From the cell containing the given text, extract its center point as [X, Y] coordinate. 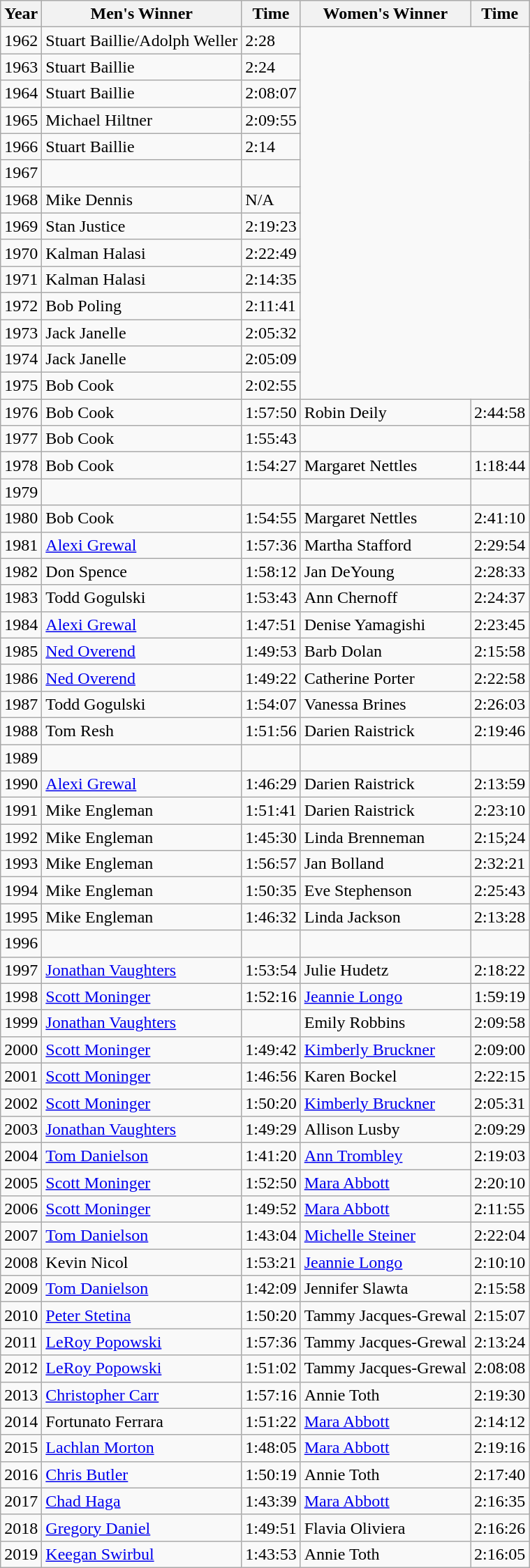
1985 [21, 651]
2001 [21, 1076]
2:18:22 [500, 970]
1:53:21 [271, 1262]
1:58:12 [271, 572]
2013 [21, 1395]
1973 [21, 333]
1:46:56 [271, 1076]
1968 [21, 200]
1:43:04 [271, 1236]
1:56:57 [271, 864]
Emily Robbins [385, 1023]
Women's Winner [385, 14]
Jan Bolland [385, 864]
1:59:19 [500, 996]
Keegan Swirbul [142, 1554]
1984 [21, 625]
Michelle Steiner [385, 1236]
2:16:26 [500, 1528]
1969 [21, 226]
2:15:07 [500, 1315]
1:18:44 [500, 465]
Vanessa Brines [385, 704]
2012 [21, 1368]
2:09:58 [500, 1023]
1965 [21, 120]
Barb Dolan [385, 651]
1967 [21, 173]
1:43:39 [271, 1501]
2:14 [271, 147]
1:51:56 [271, 731]
2007 [21, 1236]
2:22:15 [500, 1076]
Martha Stafford [385, 545]
1:48:05 [271, 1448]
1:49:53 [271, 651]
2:09:29 [500, 1129]
Linda Brenneman [385, 837]
Jan DeYoung [385, 572]
2:13:24 [500, 1342]
1:57:16 [271, 1395]
1974 [21, 359]
Stuart Baillie/Adolph Weller [142, 40]
2014 [21, 1421]
1991 [21, 811]
Don Spence [142, 572]
2:22:58 [500, 678]
2017 [21, 1501]
2:02:55 [271, 386]
Robin Deily [385, 412]
Chris Butler [142, 1474]
2:09:00 [500, 1050]
2015 [21, 1448]
Year [21, 14]
1:43:53 [271, 1554]
1978 [21, 465]
1992 [21, 837]
1963 [21, 67]
1988 [21, 731]
1:55:43 [271, 439]
1:49:29 [271, 1129]
2:15;24 [500, 837]
2019 [21, 1554]
1:57:50 [271, 412]
2016 [21, 1474]
1994 [21, 890]
2:23:45 [500, 625]
1:49:52 [271, 1209]
1:54:07 [271, 704]
2:22:04 [500, 1236]
1:46:29 [271, 784]
1993 [21, 864]
2:19:23 [271, 226]
1:49:51 [271, 1528]
Fortunato Ferrara [142, 1421]
2:28 [271, 40]
1972 [21, 306]
Denise Yamagishi [385, 625]
2000 [21, 1050]
1:53:54 [271, 970]
2:28:33 [500, 572]
2:05:32 [271, 333]
2:19:46 [500, 731]
2011 [21, 1342]
1:54:55 [271, 518]
2018 [21, 1528]
Karen Bockel [385, 1076]
Bob Poling [142, 306]
1962 [21, 40]
2:29:54 [500, 545]
2:14:35 [271, 279]
1:50:19 [271, 1474]
Men's Winner [142, 14]
Ann Chernoff [385, 598]
1983 [21, 598]
1997 [21, 970]
2002 [21, 1103]
2:16:05 [500, 1554]
1986 [21, 678]
1:52:16 [271, 996]
1964 [21, 94]
2:24 [271, 67]
1999 [21, 1023]
1:45:30 [271, 837]
N/A [271, 200]
2006 [21, 1209]
Julie Hudetz [385, 970]
1998 [21, 996]
Stan Justice [142, 226]
1995 [21, 917]
2:22:49 [271, 253]
1976 [21, 412]
2005 [21, 1183]
Flavia Oliviera [385, 1528]
2:26:03 [500, 704]
1981 [21, 545]
2:19:03 [500, 1156]
2:23:10 [500, 811]
2:10:10 [500, 1262]
2:13:28 [500, 917]
2:11:55 [500, 1209]
1966 [21, 147]
2:11:41 [271, 306]
2010 [21, 1315]
1:53:43 [271, 598]
2:14:12 [500, 1421]
2:17:40 [500, 1474]
Peter Stetina [142, 1315]
Ann Trombley [385, 1156]
1982 [21, 572]
Eve Stephenson [385, 890]
1:41:20 [271, 1156]
1:51:41 [271, 811]
1970 [21, 253]
2:16:35 [500, 1501]
1:52:50 [271, 1183]
Michael Hiltner [142, 120]
1989 [21, 757]
1:49:22 [271, 678]
2:05:09 [271, 359]
2:19:16 [500, 1448]
2:41:10 [500, 518]
Gregory Daniel [142, 1528]
1979 [21, 492]
2:20:10 [500, 1183]
1:46:32 [271, 917]
2009 [21, 1289]
2:25:43 [500, 890]
1977 [21, 439]
1:51:22 [271, 1421]
1:47:51 [271, 625]
1:49:42 [271, 1050]
2:08:08 [500, 1368]
Christopher Carr [142, 1395]
1987 [21, 704]
Linda Jackson [385, 917]
2:09:55 [271, 120]
1:54:27 [271, 465]
2:24:37 [500, 598]
2:19:30 [500, 1395]
1975 [21, 386]
2008 [21, 1262]
2:44:58 [500, 412]
Tom Resh [142, 731]
Chad Haga [142, 1501]
2004 [21, 1156]
1:42:09 [271, 1289]
2:32:21 [500, 864]
Allison Lusby [385, 1129]
Lachlan Morton [142, 1448]
1:51:02 [271, 1368]
1990 [21, 784]
2:08:07 [271, 94]
1971 [21, 279]
2003 [21, 1129]
1996 [21, 943]
2:13:59 [500, 784]
Kevin Nicol [142, 1262]
Jennifer Slawta [385, 1289]
Mike Dennis [142, 200]
Catherine Porter [385, 678]
1980 [21, 518]
1:50:35 [271, 890]
2:05:31 [500, 1103]
